Search for the cell housing the specified text and yield its (X, Y) center coordinate. 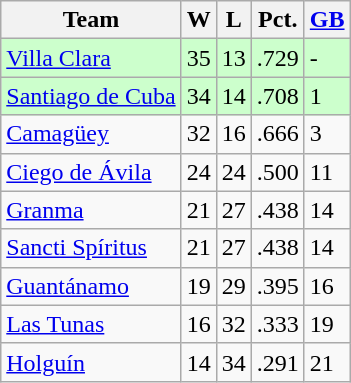
Santiago de Cuba (91, 96)
Sancti Spíritus (91, 248)
W (198, 20)
3 (327, 134)
Team (91, 20)
GB (327, 20)
1 (327, 96)
Las Tunas (91, 324)
35 (198, 58)
Pct. (278, 20)
.666 (278, 134)
Granma (91, 210)
- (327, 58)
Guantánamo (91, 286)
11 (327, 172)
.708 (278, 96)
L (234, 20)
Villa Clara (91, 58)
Ciego de Ávila (91, 172)
29 (234, 286)
Holguín (91, 362)
13 (234, 58)
Camagüey (91, 134)
.291 (278, 362)
.500 (278, 172)
.729 (278, 58)
.395 (278, 286)
.333 (278, 324)
